Detect which cell encompasses the target text, then output its (X, Y) center coordinate. 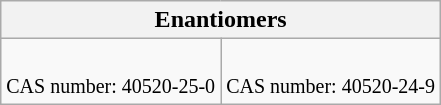
Enantiomers (221, 20)
CAS number: 40520-24-9 (331, 72)
CAS number: 40520-25-0 (111, 72)
